Provide the (x, y) coordinate of the cell's center where the given text is located.  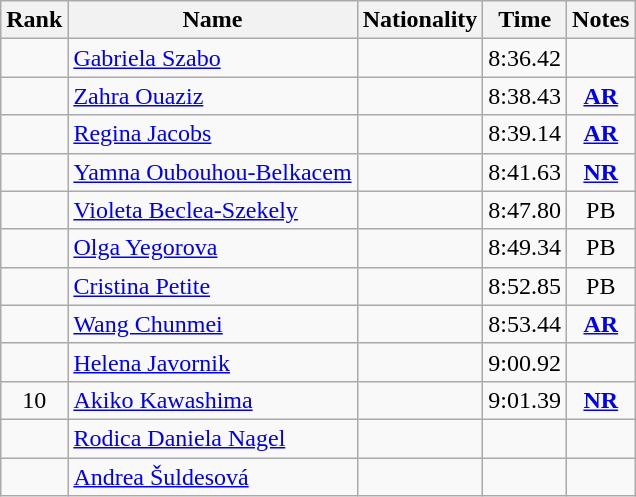
Helena Javornik (212, 362)
Zahra Ouaziz (212, 96)
Yamna Oubouhou-Belkacem (212, 172)
8:47.80 (525, 210)
Rank (34, 20)
Akiko Kawashima (212, 400)
8:49.34 (525, 248)
Wang Chunmei (212, 324)
Notes (601, 20)
Name (212, 20)
9:00.92 (525, 362)
Olga Yegorova (212, 248)
Nationality (420, 20)
Rodica Daniela Nagel (212, 438)
8:41.63 (525, 172)
10 (34, 400)
9:01.39 (525, 400)
Andrea Šuldesová (212, 477)
Gabriela Szabo (212, 58)
8:53.44 (525, 324)
Regina Jacobs (212, 134)
8:52.85 (525, 286)
Time (525, 20)
8:38.43 (525, 96)
Cristina Petite (212, 286)
8:36.42 (525, 58)
8:39.14 (525, 134)
Violeta Beclea-Szekely (212, 210)
